Return (X, Y) of the center of cell containing provided text 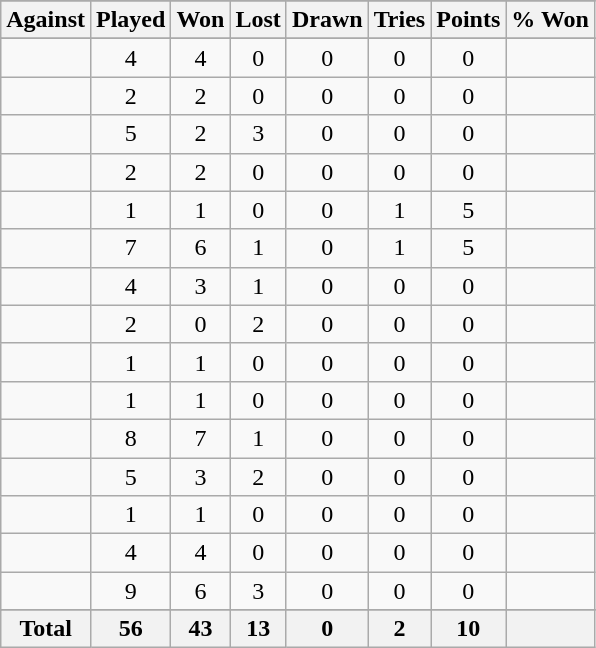
Won (200, 20)
10 (468, 629)
8 (130, 438)
9 (130, 591)
Drawn (327, 20)
13 (258, 629)
Lost (258, 20)
Points (468, 20)
Tries (400, 20)
% Won (550, 20)
43 (200, 629)
Total (46, 629)
56 (130, 629)
Against (46, 20)
Played (130, 20)
